Determine the [x, y] coordinate at the center of the cell enclosing the given text.  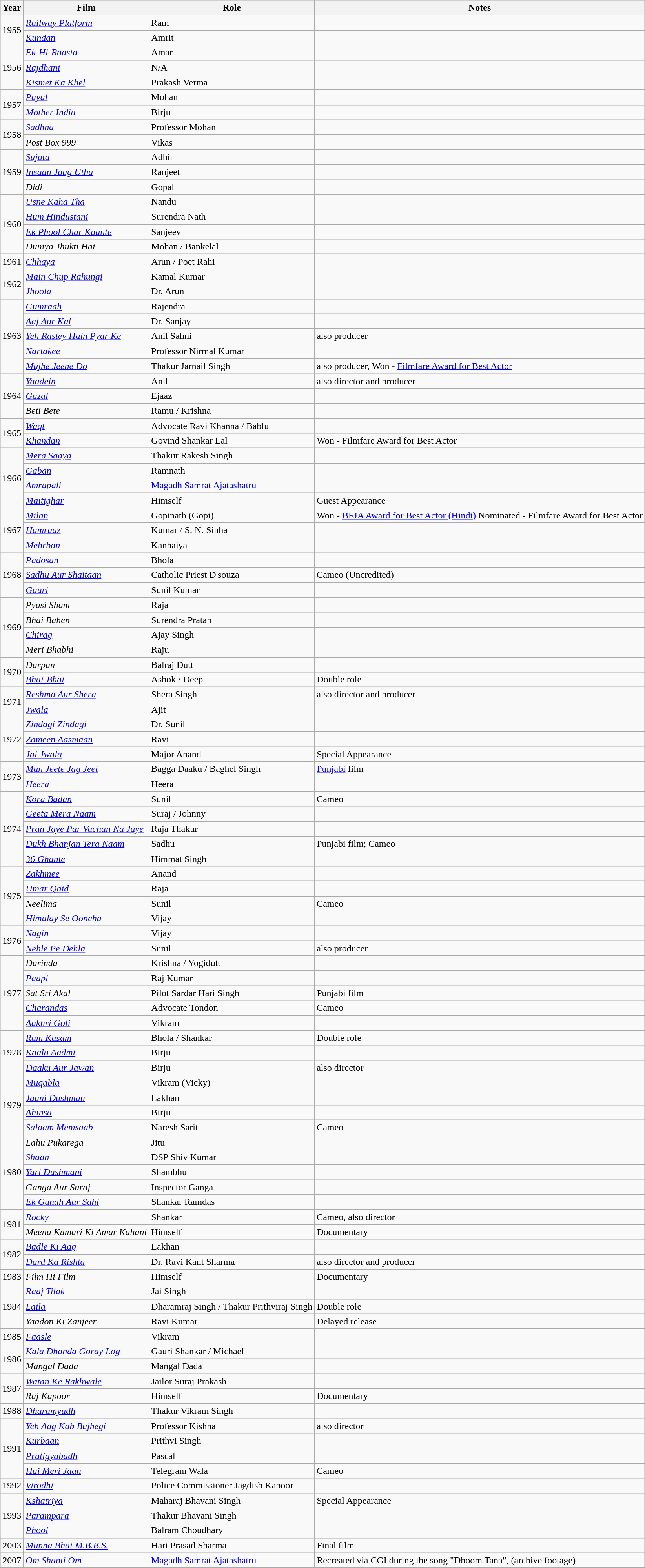
Dr. Ravi Kant Sharma [232, 1262]
Ravi Kumar [232, 1321]
1978 [12, 1053]
Nartakee [86, 351]
1965 [12, 433]
Bhai-Bhai [86, 680]
Telegram Wala [232, 1471]
Waqt [86, 426]
Kismet Ka Khel [86, 82]
Mother India [86, 112]
Prakash Verma [232, 82]
Role [232, 8]
Hum Hindustani [86, 217]
Zindagi Zindagi [86, 724]
2007 [12, 1560]
Amrapali [86, 486]
Anil [232, 381]
Munna Bhai M.B.B.S. [86, 1545]
Zakhmee [86, 873]
1971 [12, 702]
Surendra Nath [232, 217]
Anil Sahni [232, 336]
Shankar [232, 1217]
Kanhaiya [232, 545]
Ajit [232, 709]
Mohan / Bankelal [232, 247]
Dr. Arun [232, 291]
DSP Shiv Kumar [232, 1157]
Main Chup Rahungi [86, 276]
1979 [12, 1105]
1987 [12, 1388]
Raaj Tilak [86, 1292]
Vikas [232, 142]
Hari Prasad Sharma [232, 1545]
Sadhu Aur Shaitaan [86, 575]
Final film [480, 1545]
Charandas [86, 1008]
1960 [12, 224]
also producer, Won - Filmfare Award for Best Actor [480, 366]
Bhai Bahen [86, 620]
Faasle [86, 1336]
Jai Singh [232, 1292]
Meena Kumari Ki Amar Kahani [86, 1232]
Dukh Bhanjan Tera Naam [86, 844]
Recreated via CGI during the song "Dhoom Tana", (archive footage) [480, 1560]
Advocate Ravi Khanna / Bablu [232, 426]
Rocky [86, 1217]
Rajendra [232, 306]
Paapi [86, 978]
Pran Jaye Par Vachan Na Jaye [86, 829]
1983 [12, 1277]
Aakhri Goli [86, 1023]
Raju [232, 649]
Ahinsa [86, 1112]
Shera Singh [232, 695]
1976 [12, 941]
Jailor Suraj Prakash [232, 1381]
Khandan [86, 441]
1959 [12, 172]
Insaan Jaag Utha [86, 172]
1957 [12, 105]
Laila [86, 1306]
1988 [12, 1411]
Punjabi film; Cameo [480, 844]
Professor Kishna [232, 1426]
Gopal [232, 187]
Balram Choudhary [232, 1530]
Anand [232, 873]
Duniya Jhukti Hai [86, 247]
Jwala [86, 709]
Krishna / Yogidutt [232, 963]
Geeta Mera Naam [86, 814]
Gaban [86, 471]
Surendra Pratap [232, 620]
Bhola [232, 560]
1964 [12, 396]
Hai Meri Jaan [86, 1471]
Daaku Aur Jawan [86, 1068]
Major Anand [232, 754]
Dr. Sanjay [232, 321]
Kora Badan [86, 799]
2003 [12, 1545]
Usne Kaha Tha [86, 202]
Ek Phool Char Kaante [86, 232]
Cameo, also director [480, 1217]
Salaam Memsaab [86, 1127]
Kurbaan [86, 1441]
Shambhu [232, 1172]
Gauri Shankar / Michael [232, 1351]
Vikram (Vicky) [232, 1082]
Maitighar [86, 500]
Payal [86, 97]
Dharamraj Singh / Thakur Prithviraj Singh [232, 1306]
Rajdhani [86, 67]
Chhaya [86, 262]
Dard Ka Rishta [86, 1262]
N/A [232, 67]
Nehle Pe Dehla [86, 948]
Film [86, 8]
1958 [12, 135]
Professor Nirmal Kumar [232, 351]
Jaani Dushman [86, 1097]
Chirag [86, 635]
Beti Bete [86, 411]
Kundan [86, 38]
Sadhu [232, 844]
Nagin [86, 933]
Didi [86, 187]
Balraj Dutt [232, 665]
Ram [232, 23]
Mohan [232, 97]
Neelima [86, 903]
1993 [12, 1515]
Milan [86, 515]
Yari Dushmani [86, 1172]
Ashok / Deep [232, 680]
Sanjeev [232, 232]
1973 [12, 777]
Shaan [86, 1157]
Jhoola [86, 291]
1955 [12, 30]
Phool [86, 1530]
Ek-Hi-Raasta [86, 53]
Gopinath (Gopi) [232, 515]
Ajay Singh [232, 635]
1961 [12, 262]
1977 [12, 993]
Man Jeete Jag Jeet [86, 769]
Ram Kasam [86, 1038]
Kumar / S. N. Sinha [232, 530]
Mujhe Jeene Do [86, 366]
Nandu [232, 202]
Watan Ke Rakhwale [86, 1381]
Umar Qaid [86, 888]
Won - BFJA Award for Best Actor (Hindi) Nominated - Filmfare Award for Best Actor [480, 515]
Film Hi Film [86, 1277]
Delayed release [480, 1321]
Amar [232, 53]
Thakur Bhavani Singh [232, 1515]
Ramu / Krishna [232, 411]
Ejaaz [232, 396]
Mera Saaya [86, 456]
1980 [12, 1172]
Dr. Sunil [232, 724]
1969 [12, 627]
Ranjeet [232, 172]
Raja Thakur [232, 829]
Badle Ki Aag [86, 1247]
Yeh Rastey Hain Pyar Ke [86, 336]
1966 [12, 478]
Kshatriya [86, 1501]
Gazal [86, 396]
Dharamyudh [86, 1411]
Shankar Ramdas [232, 1202]
Muqabla [86, 1082]
36 Ghante [86, 859]
Raj Kumar [232, 978]
1956 [12, 67]
Thakur Jarnail Singh [232, 366]
Ganga Aur Suraj [86, 1187]
1981 [12, 1224]
1982 [12, 1254]
1985 [12, 1336]
Sadhna [86, 127]
1967 [12, 530]
Himmat Singh [232, 859]
Professor Mohan [232, 127]
1992 [12, 1486]
Naresh Sarit [232, 1127]
Year [12, 8]
Ramnath [232, 471]
Suraj / Johnny [232, 814]
1963 [12, 336]
Kala Dhanda Goray Log [86, 1351]
1970 [12, 672]
Railway Platform [86, 23]
Guest Appearance [480, 500]
Kamal Kumar [232, 276]
Gauri [86, 590]
1991 [12, 1448]
Pilot Sardar Hari Singh [232, 993]
Darinda [86, 963]
Amrit [232, 38]
1984 [12, 1306]
Post Box 999 [86, 142]
Jitu [232, 1142]
Kaala Aadmi [86, 1053]
Himalay Se Ooncha [86, 919]
Gumraah [86, 306]
1962 [12, 284]
1972 [12, 739]
Maharaj Bhavani Singh [232, 1501]
1986 [12, 1359]
Catholic Priest D'souza [232, 575]
Adhir [232, 157]
Sunil Kumar [232, 590]
1974 [12, 829]
1975 [12, 896]
Won - Filmfare Award for Best Actor [480, 441]
Pascal [232, 1456]
Pratigyabadh [86, 1456]
Prithvi Singh [232, 1441]
Pyasi Sham [86, 605]
Darpan [86, 665]
Bagga Daaku / Baghel Singh [232, 769]
1968 [12, 575]
Police Commissioner Jagdish Kapoor [232, 1486]
Advocate Tondon [232, 1008]
Inspector Ganga [232, 1187]
Yaadein [86, 381]
Ek Gunah Aur Sahi [86, 1202]
Parampara [86, 1515]
Jai Jwala [86, 754]
Aaj Aur Kal [86, 321]
Raj Kapoor [86, 1396]
Arun / Poet Rahi [232, 262]
Thakur Vikram Singh [232, 1411]
Zameen Aasmaan [86, 739]
Reshma Aur Shera [86, 695]
Ravi [232, 739]
Sat Sri Akal [86, 993]
Govind Shankar Lal [232, 441]
Hamraaz [86, 530]
Notes [480, 8]
Thakur Rakesh Singh [232, 456]
Lahu Pukarega [86, 1142]
Om Shanti Om [86, 1560]
Meri Bhabhi [86, 649]
Yeh Aag Kab Bujhegi [86, 1426]
Cameo (Uncredited) [480, 575]
Yaadon Ki Zanjeer [86, 1321]
Mehrban [86, 545]
Virodhi [86, 1486]
Bhola / Shankar [232, 1038]
Sujata [86, 157]
Padosan [86, 560]
